Capture the cell that displays the provided text and extract its (X, Y) central coordinate. 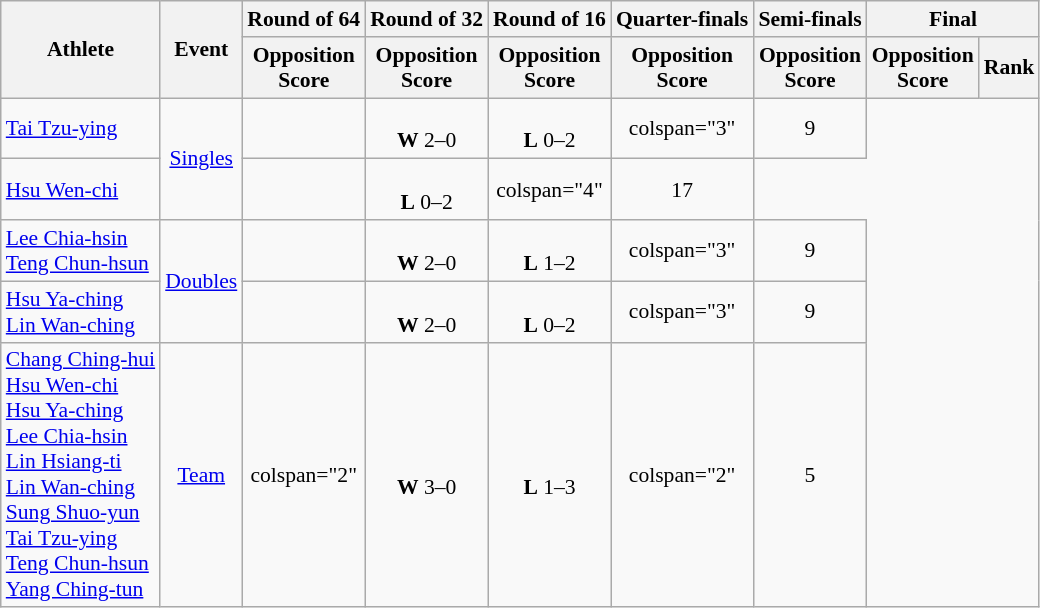
Athlete (80, 50)
L 1–3 (550, 474)
Event (201, 50)
Final (954, 19)
Singles (201, 159)
Hsu Wen-chi (80, 190)
colspan="4" (550, 190)
Semi-finals (810, 19)
17 (682, 190)
Lee Chia-hsinTeng Chun-hsun (80, 250)
Tai Tzu-ying (80, 128)
Round of 32 (426, 19)
Rank (1010, 68)
Round of 16 (550, 19)
Hsu Ya-chingLin Wan-ching (80, 312)
Round of 64 (304, 19)
L 1–2 (550, 250)
Quarter-finals (682, 19)
Team (201, 474)
W 3–0 (426, 474)
Doubles (201, 281)
Chang Ching-huiHsu Wen-chiHsu Ya-chingLee Chia-hsinLin Hsiang-tiLin Wan-chingSung Shuo-yunTai Tzu-yingTeng Chun-hsunYang Ching-tun (80, 474)
5 (810, 474)
